Output the (X, Y) coordinate of the center of the cell containing the given text.  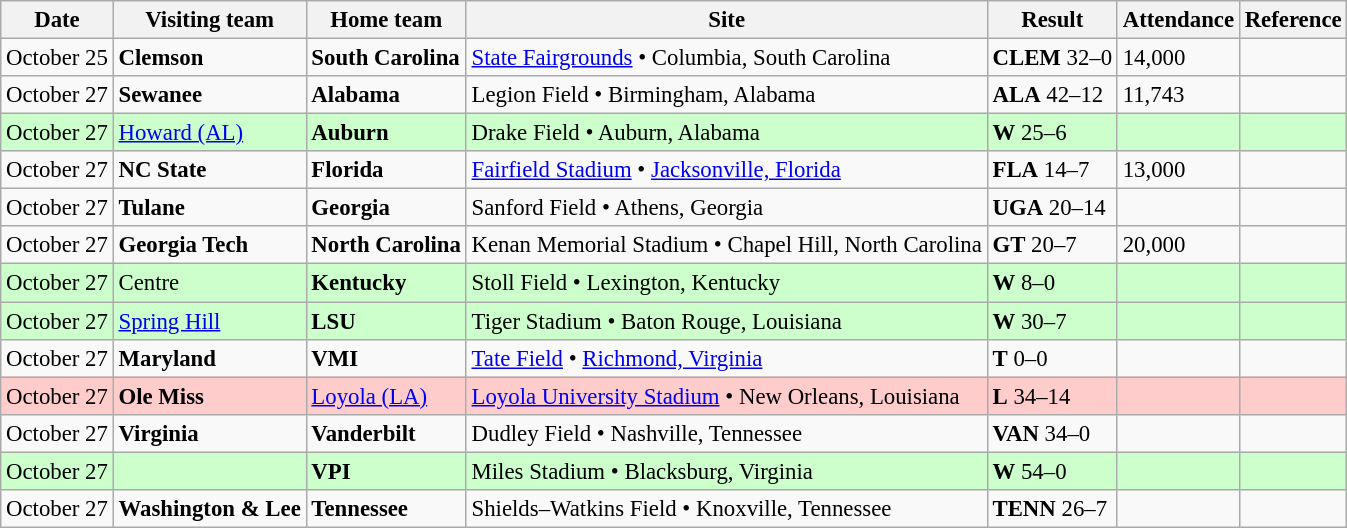
Date (57, 20)
Result (1052, 20)
NC State (210, 170)
Kentucky (386, 283)
W 8–0 (1052, 283)
GT 20–7 (1052, 245)
Auburn (386, 133)
State Fairgrounds • Columbia, South Carolina (726, 58)
Loyola University Stadium • New Orleans, Louisiana (726, 396)
North Carolina (386, 245)
T 0–0 (1052, 358)
CLEM 32–0 (1052, 58)
L 34–14 (1052, 396)
Georgia Tech (210, 245)
LSU (386, 321)
ALA 42–12 (1052, 95)
Maryland (210, 358)
Attendance (1178, 20)
Home team (386, 20)
VAN 34–0 (1052, 433)
Vanderbilt (386, 433)
VMI (386, 358)
Howard (AL) (210, 133)
Tennessee (386, 509)
W 54–0 (1052, 471)
FLA 14–7 (1052, 170)
Stoll Field • Lexington, Kentucky (726, 283)
Miles Stadium • Blacksburg, Virginia (726, 471)
VPI (386, 471)
Spring Hill (210, 321)
UGA 20–14 (1052, 208)
South Carolina (386, 58)
Fairfield Stadium • Jacksonville, Florida (726, 170)
W 25–6 (1052, 133)
Centre (210, 283)
Legion Field • Birmingham, Alabama (726, 95)
Alabama (386, 95)
Clemson (210, 58)
Sewanee (210, 95)
14,000 (1178, 58)
Sanford Field • Athens, Georgia (726, 208)
Virginia (210, 433)
Florida (386, 170)
Drake Field • Auburn, Alabama (726, 133)
Tate Field • Richmond, Virginia (726, 358)
Visiting team (210, 20)
Site (726, 20)
Shields–Watkins Field • Knoxville, Tennessee (726, 509)
Dudley Field • Nashville, Tennessee (726, 433)
11,743 (1178, 95)
W 30–7 (1052, 321)
Reference (1293, 20)
Tiger Stadium • Baton Rouge, Louisiana (726, 321)
Tulane (210, 208)
13,000 (1178, 170)
Georgia (386, 208)
Loyola (LA) (386, 396)
TENN 26–7 (1052, 509)
October 25 (57, 58)
Washington & Lee (210, 509)
Ole Miss (210, 396)
Kenan Memorial Stadium • Chapel Hill, North Carolina (726, 245)
20,000 (1178, 245)
